From the cell containing the given text, extract its center point as [x, y] coordinate. 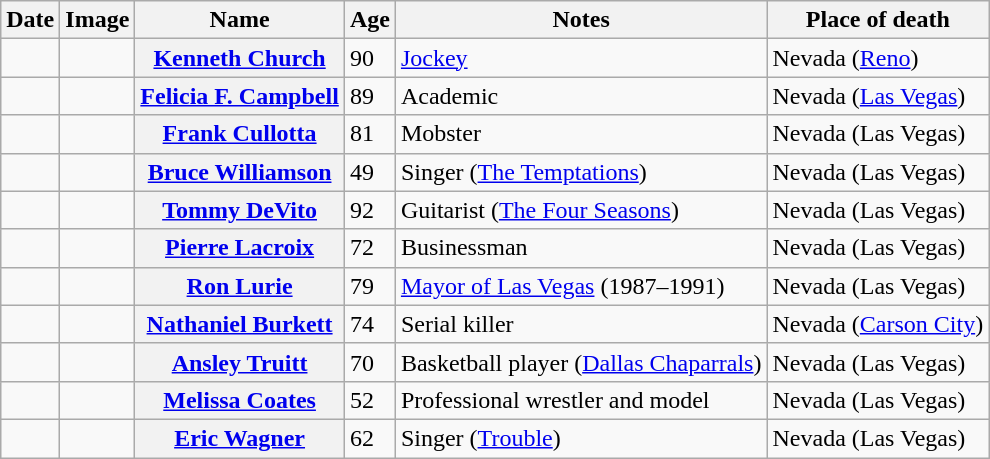
Serial killer [581, 324]
72 [370, 248]
Basketball player (Dallas Chaparrals) [581, 362]
Kenneth Church [240, 58]
Academic [581, 96]
89 [370, 96]
Professional wrestler and model [581, 400]
74 [370, 324]
Singer (The Temptations) [581, 172]
Singer (Trouble) [581, 438]
81 [370, 134]
Nevada (Carson City) [878, 324]
Ansley Truitt [240, 362]
Felicia F. Campbell [240, 96]
Age [370, 20]
Notes [581, 20]
Bruce Williamson [240, 172]
Guitarist (The Four Seasons) [581, 210]
Eric Wagner [240, 438]
Mobster [581, 134]
Frank Cullotta [240, 134]
92 [370, 210]
Pierre Lacroix [240, 248]
Mayor of Las Vegas (1987–1991) [581, 286]
Tommy DeVito [240, 210]
49 [370, 172]
Businessman [581, 248]
Name [240, 20]
79 [370, 286]
70 [370, 362]
Nathaniel Burkett [240, 324]
Image [98, 20]
Jockey [581, 58]
52 [370, 400]
90 [370, 58]
Place of death [878, 20]
62 [370, 438]
Ron Lurie [240, 286]
Nevada (Reno) [878, 58]
Date [30, 20]
Melissa Coates [240, 400]
